Detect which cell encompasses the target text, then output its [x, y] center coordinate. 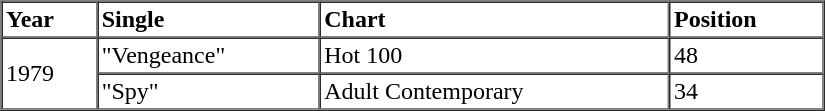
1979 [50, 74]
Year [50, 20]
Chart [495, 20]
Position [747, 20]
Hot 100 [495, 56]
"Vengeance" [208, 56]
"Spy" [208, 92]
Single [208, 20]
48 [747, 56]
34 [747, 92]
Adult Contemporary [495, 92]
